Scan for the cell matching the given text and deliver its (X, Y) coordinate at center. 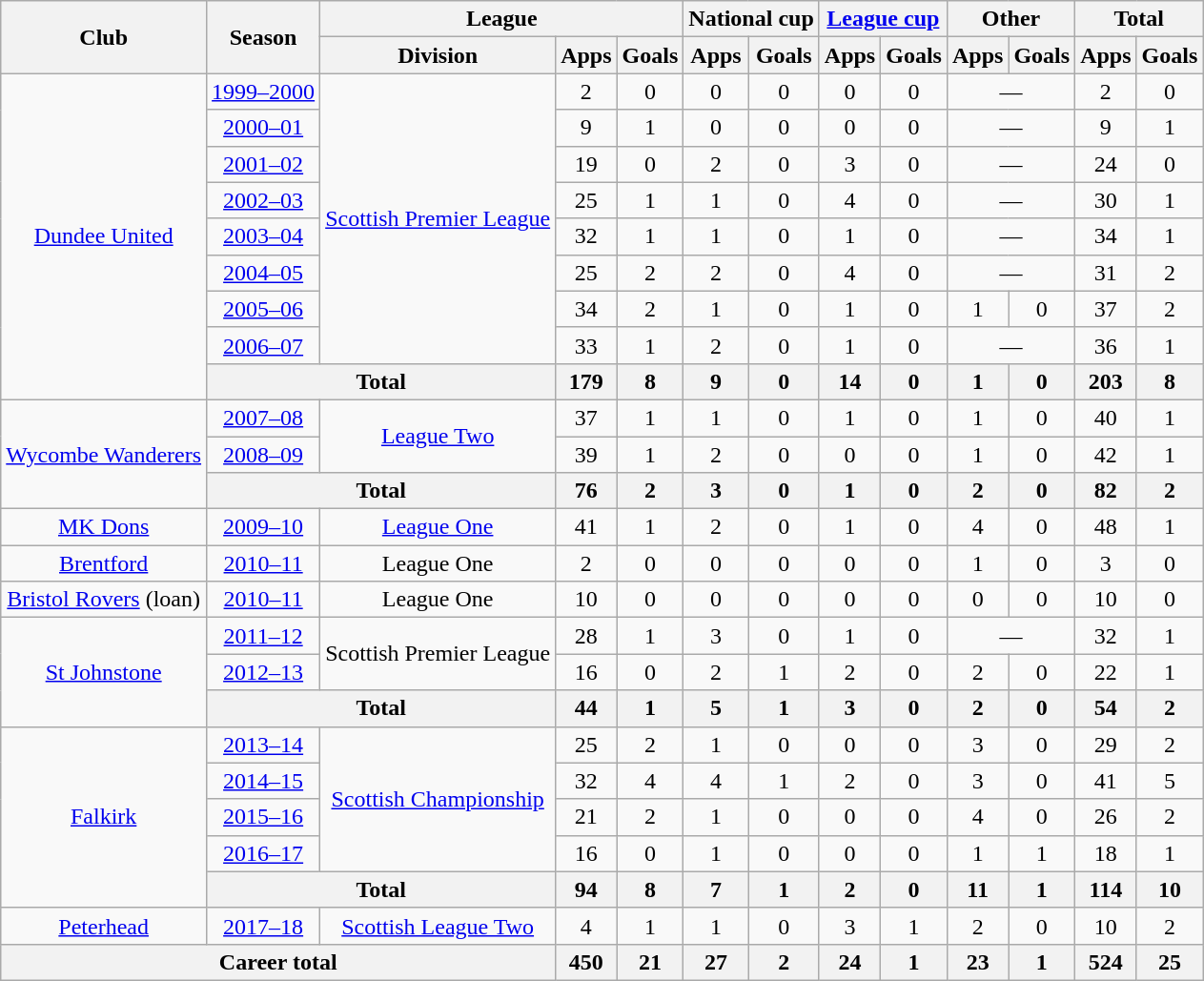
Scottish Championship (439, 799)
22 (1106, 672)
Other (1010, 19)
League (501, 19)
44 (586, 708)
1999–2000 (263, 92)
82 (1106, 491)
7 (716, 889)
League cup (883, 19)
2015–16 (263, 817)
2006–07 (263, 345)
National cup (751, 19)
Brentford (104, 563)
2004–05 (263, 273)
14 (849, 381)
30 (1106, 200)
39 (586, 455)
2000–01 (263, 128)
19 (586, 164)
2011–12 (263, 636)
2017–18 (263, 926)
Wycombe Wanderers (104, 454)
League Two (439, 436)
2012–13 (263, 672)
18 (1106, 853)
29 (1106, 745)
36 (1106, 345)
40 (1106, 418)
2016–17 (263, 853)
Club (104, 37)
Division (439, 55)
MK Dons (104, 527)
2009–10 (263, 527)
2001–02 (263, 164)
2008–09 (263, 455)
Career total (278, 962)
Dundee United (104, 236)
2014–15 (263, 781)
Season (263, 37)
114 (1106, 889)
2003–04 (263, 236)
48 (1106, 527)
26 (1106, 817)
33 (586, 345)
54 (1106, 708)
2005–06 (263, 309)
11 (977, 889)
2002–03 (263, 200)
23 (977, 962)
Scottish League Two (439, 926)
Peterhead (104, 926)
450 (586, 962)
94 (586, 889)
2013–14 (263, 745)
Bristol Rovers (loan) (104, 600)
179 (586, 381)
42 (1106, 455)
Falkirk (104, 817)
31 (1106, 273)
76 (586, 491)
28 (586, 636)
2007–08 (263, 418)
27 (716, 962)
524 (1106, 962)
St Johnstone (104, 672)
203 (1106, 381)
